Determine the (x, y) coordinate at the center of the cell enclosing the given text.  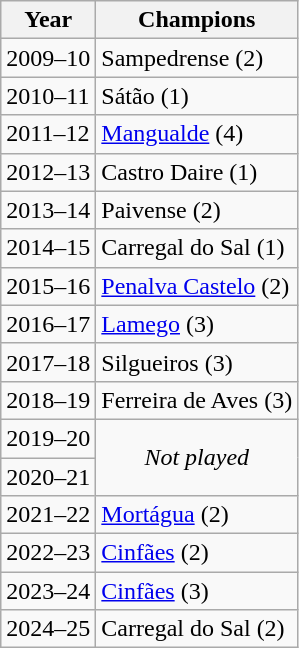
Champions (197, 20)
Silgueiros (3) (197, 362)
Year (48, 20)
2009–10 (48, 58)
Carregal do Sal (2) (197, 629)
Penalva Castelo (2) (197, 286)
Carregal do Sal (1) (197, 248)
2023–24 (48, 591)
2020–21 (48, 477)
Castro Daire (1) (197, 172)
Mortágua (2) (197, 515)
Sampedrense (2) (197, 58)
2016–17 (48, 324)
2021–22 (48, 515)
2019–20 (48, 438)
2017–18 (48, 362)
2024–25 (48, 629)
2014–15 (48, 248)
Cinfães (2) (197, 553)
Sátão (1) (197, 96)
2011–12 (48, 134)
2015–16 (48, 286)
2013–14 (48, 210)
Paivense (2) (197, 210)
Mangualde (4) (197, 134)
Lamego (3) (197, 324)
2022–23 (48, 553)
2010–11 (48, 96)
2012–13 (48, 172)
2018–19 (48, 400)
Cinfães (3) (197, 591)
Ferreira de Aves (3) (197, 400)
Not played (197, 457)
